Provide the [x, y] coordinate of the cell's center where the given text is located.  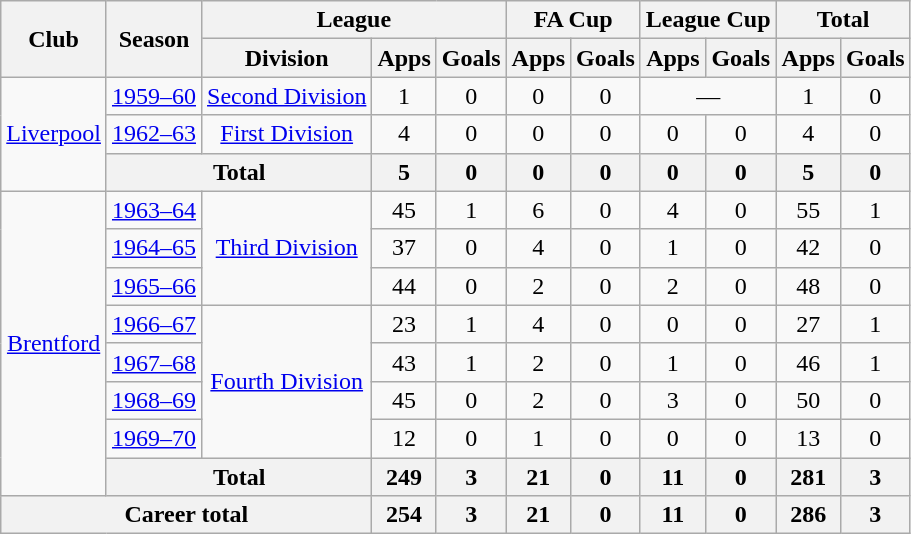
Career total [186, 515]
281 [808, 477]
55 [808, 210]
37 [404, 248]
Second Division [287, 96]
1969–70 [154, 438]
254 [404, 515]
Fourth Division [287, 381]
249 [404, 477]
48 [808, 286]
1959–60 [154, 96]
1962–63 [154, 134]
286 [808, 515]
1968–69 [154, 400]
1965–66 [154, 286]
1964–65 [154, 248]
First Division [287, 134]
50 [808, 400]
43 [404, 362]
League [354, 20]
Season [154, 39]
6 [538, 210]
46 [808, 362]
Brentford [54, 343]
13 [808, 438]
12 [404, 438]
1963–64 [154, 210]
Third Division [287, 248]
1967–68 [154, 362]
42 [808, 248]
Club [54, 39]
23 [404, 324]
Liverpool [54, 134]
― [708, 96]
27 [808, 324]
League Cup [708, 20]
44 [404, 286]
1966–67 [154, 324]
Division [287, 58]
FA Cup [573, 20]
